Provide the [x, y] coordinate of the cell's center where the given text is located.  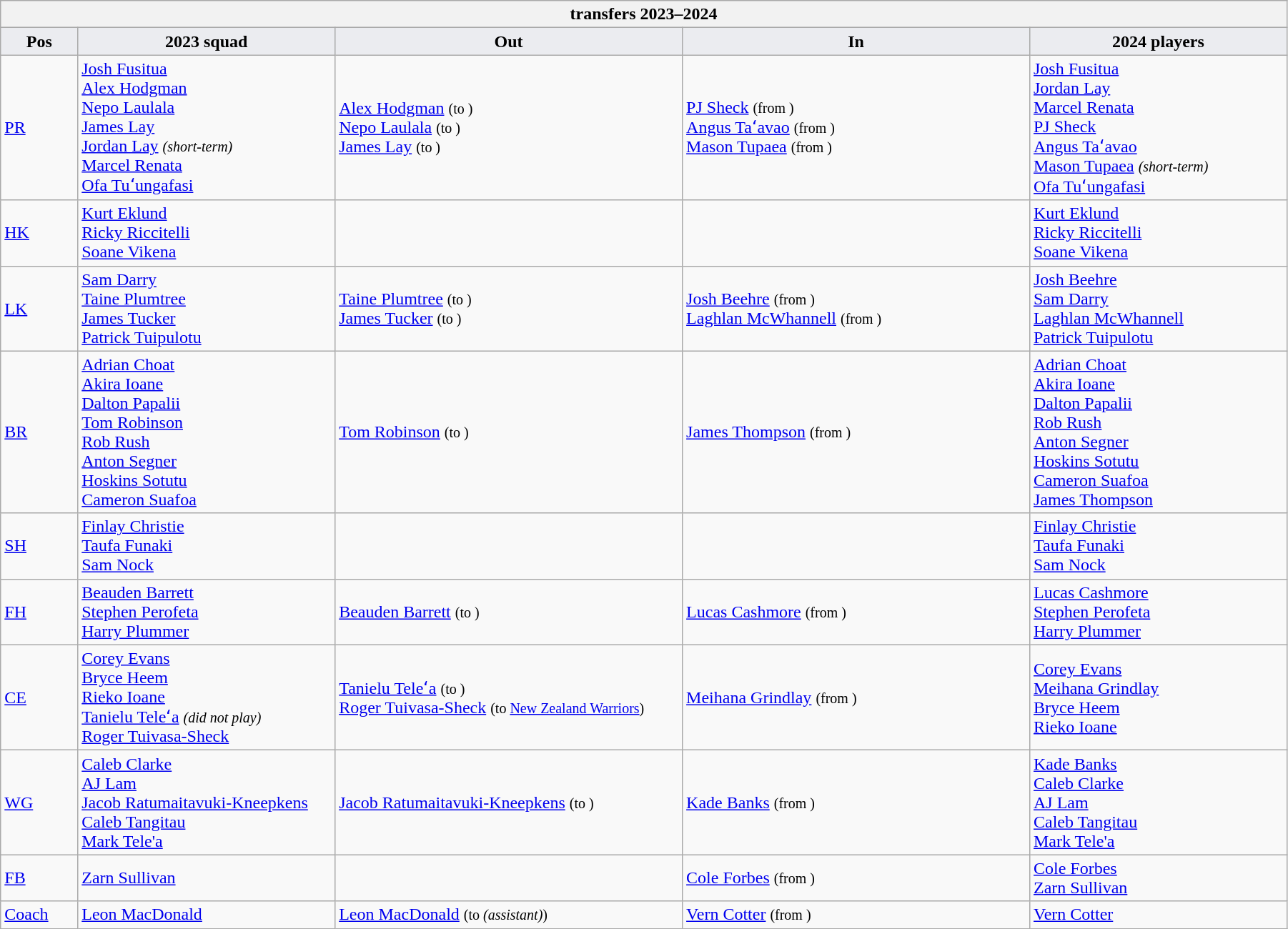
Josh Fusitua Jordan Lay Marcel Renata PJ Sheck Angus Taʻavao Mason Tupaea (short-term) Ofa Tuʻungafasi [1158, 127]
Corey Evans Meihana Grindlay Bryce Heem Rieko Ioane [1158, 697]
2024 players [1158, 41]
Corey Evans Bryce Heem Rieko Ioane Tanielu Teleʻa (did not play) Roger Tuivasa-Sheck [207, 697]
Meihana Grindlay (from ) [856, 697]
Leon MacDonald [207, 915]
Pos [39, 41]
Cole Forbes (from ) [856, 878]
Tanielu Teleʻa (to ) Roger Tuivasa-Sheck (to New Zealand Warriors) [509, 697]
Adrian Choat Akira Ioane Dalton Papalii Tom Robinson Rob Rush Anton Segner Hoskins Sotutu Cameron Suafoa [207, 432]
Cole Forbes Zarn Sullivan [1158, 878]
FH [39, 612]
PR [39, 127]
BR [39, 432]
Vern Cotter [1158, 915]
Sam Darry Taine Plumtree James Tucker Patrick Tuipulotu [207, 309]
SH [39, 546]
Kade Banks Caleb Clarke AJ Lam Caleb Tangitau Mark Tele'a [1158, 803]
Caleb Clarke AJ Lam Jacob Ratumaitavuki-Kneepkens Caleb Tangitau Mark Tele'a [207, 803]
Beauden Barrett Stephen Perofeta Harry Plummer [207, 612]
transfers 2023–2024 [644, 14]
Josh Beehre Sam Darry Laghlan McWhannell Patrick Tuipulotu [1158, 309]
FB [39, 878]
Adrian Choat Akira Ioane Dalton Papalii Rob Rush Anton Segner Hoskins Sotutu Cameron Suafoa James Thompson [1158, 432]
LK [39, 309]
PJ Sheck (from ) Angus Taʻavao (from ) Mason Tupaea (from ) [856, 127]
WG [39, 803]
Out [509, 41]
Zarn Sullivan [207, 878]
CE [39, 697]
Lucas Cashmore (from ) [856, 612]
HK [39, 233]
Leon MacDonald (to (assistant)) [509, 915]
Jacob Ratumaitavuki-Kneepkens (to ) [509, 803]
Lucas Cashmore Stephen Perofeta Harry Plummer [1158, 612]
Josh Beehre (from ) Laghlan McWhannell (from ) [856, 309]
Tom Robinson (to ) [509, 432]
Kade Banks (from ) [856, 803]
Alex Hodgman (to ) Nepo Laulala (to ) James Lay (to ) [509, 127]
Coach [39, 915]
James Thompson (from ) [856, 432]
Vern Cotter (from ) [856, 915]
Beauden Barrett (to ) [509, 612]
Josh Fusitua Alex Hodgman Nepo Laulala James Lay Jordan Lay (short-term) Marcel Renata Ofa Tuʻungafasi [207, 127]
2023 squad [207, 41]
In [856, 41]
Taine Plumtree (to ) James Tucker (to ) [509, 309]
